Find where the given text appears and provide that cell's center as [X, Y] coordinate. 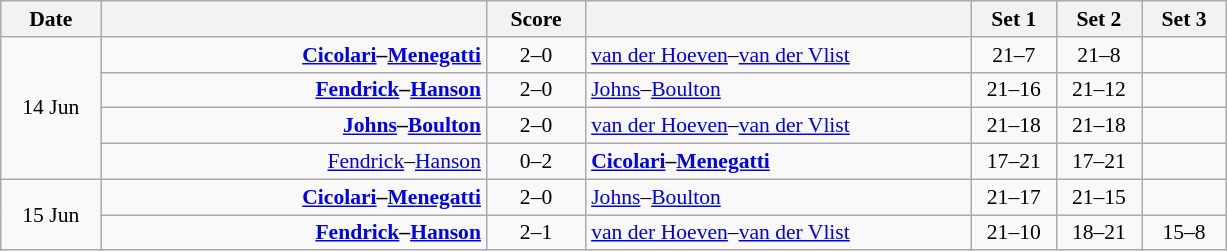
15 Jun [51, 214]
2–1 [536, 233]
21–8 [1098, 55]
21–7 [1014, 55]
21–12 [1098, 90]
Set 3 [1184, 19]
21–15 [1098, 197]
21–17 [1014, 197]
21–10 [1014, 233]
14 Jun [51, 108]
Date [51, 19]
Set 1 [1014, 19]
Set 2 [1098, 19]
18–21 [1098, 233]
Score [536, 19]
21–16 [1014, 90]
15–8 [1184, 233]
0–2 [536, 162]
